Return the (X, Y) coordinate for the center point of the cell that contains the specified text.  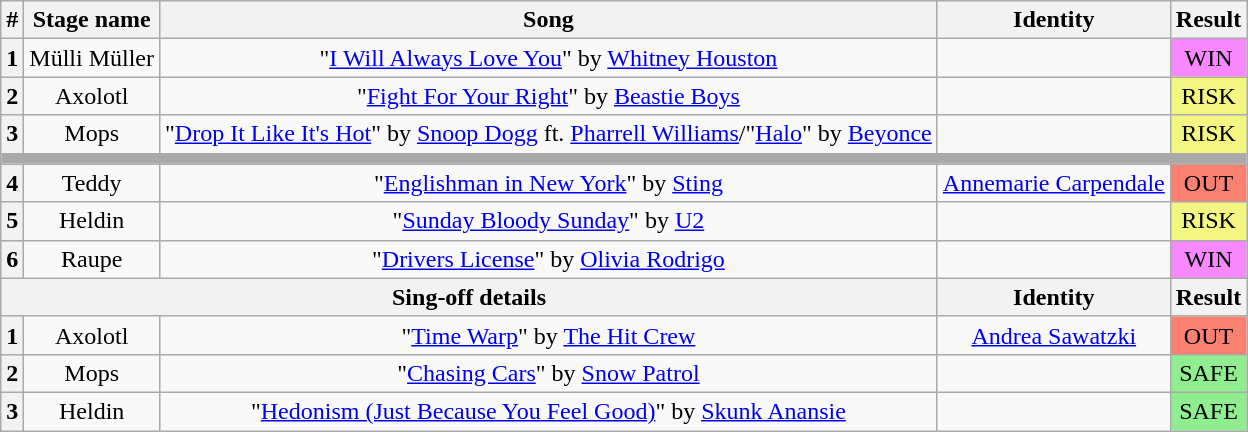
Raupe (92, 259)
"Time Warp" by The Hit Crew (549, 335)
"Hedonism (Just Because You Feel Good)" by Skunk Anansie (549, 411)
"Sunday Bloody Sunday" by U2 (549, 221)
"Drop It Like It's Hot" by Snoop Dogg ft. Pharrell Williams/"Halo" by Beyonce (549, 134)
Song (549, 20)
"I Will Always Love You" by Whitney Houston (549, 58)
5 (12, 221)
"Chasing Cars" by Snow Patrol (549, 373)
Andrea Sawatzki (1054, 335)
4 (12, 183)
Sing-off details (470, 297)
Mülli Müller (92, 58)
Stage name (92, 20)
"Drivers License" by Olivia Rodrigo (549, 259)
Teddy (92, 183)
Annemarie Carpendale (1054, 183)
# (12, 20)
6 (12, 259)
"Fight For Your Right" by Beastie Boys (549, 96)
"Englishman in New York" by Sting (549, 183)
